Search for the cell housing the specified text and yield its (X, Y) center coordinate. 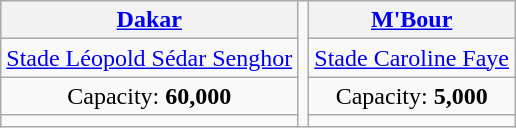
Capacity: 5,000 (412, 96)
Dakar (150, 20)
Capacity: 60,000 (150, 96)
M'Bour (412, 20)
Stade Caroline Faye (412, 58)
Stade Léopold Sédar Senghor (150, 58)
